Identify which cell holds the provided text, then report its [x, y] central coordinate. 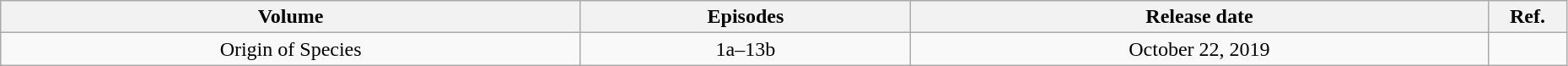
Episodes [746, 17]
Volume [291, 17]
Origin of Species [291, 49]
Release date [1199, 17]
Ref. [1528, 17]
1a–13b [746, 49]
October 22, 2019 [1199, 49]
